Find where the given text appears and provide that cell's center as (X, Y) coordinate. 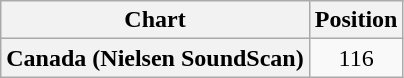
Position (356, 20)
Canada (Nielsen SoundScan) (155, 58)
116 (356, 58)
Chart (155, 20)
